Identify which cell holds the provided text, then report its [x, y] central coordinate. 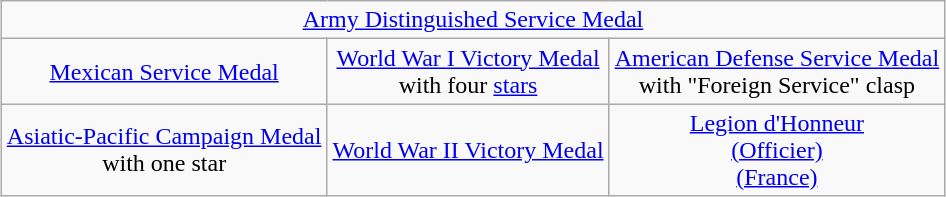
American Defense Service Medal with "Foreign Service" clasp [777, 72]
Legion d'Honneur(Officier)(France) [777, 150]
World War I Victory Medalwith four stars [468, 72]
Asiatic-Pacific Campaign Medalwith one star [164, 150]
Army Distinguished Service Medal [472, 20]
Mexican Service Medal [164, 72]
World War II Victory Medal [468, 150]
